Return the [x, y] coordinate for the center point of the cell that contains the specified text.  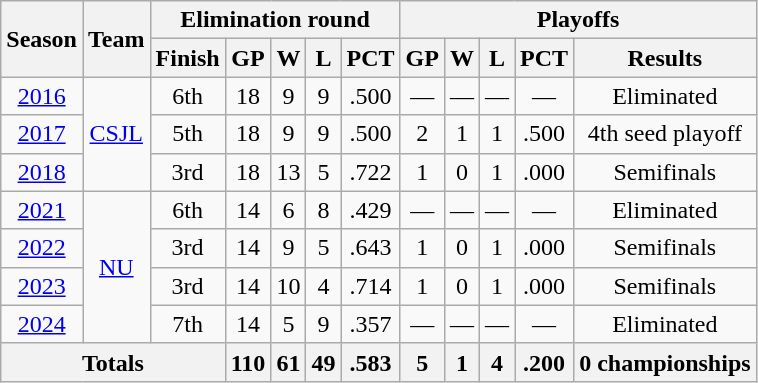
2021 [42, 210]
.643 [370, 248]
2017 [42, 134]
.200 [544, 362]
2016 [42, 96]
2018 [42, 172]
10 [288, 286]
Elimination round [275, 20]
.583 [370, 362]
Finish [188, 58]
Season [42, 39]
5th [188, 134]
110 [248, 362]
6 [288, 210]
Totals [113, 362]
.714 [370, 286]
.722 [370, 172]
NU [116, 267]
Results [665, 58]
8 [324, 210]
Team [116, 39]
61 [288, 362]
0 championships [665, 362]
49 [324, 362]
CSJL [116, 134]
.357 [370, 324]
7th [188, 324]
.429 [370, 210]
13 [288, 172]
2022 [42, 248]
Playoffs [578, 20]
2024 [42, 324]
2023 [42, 286]
2 [422, 134]
4th seed playoff [665, 134]
